From the cell containing the given text, extract its center point as [X, Y] coordinate. 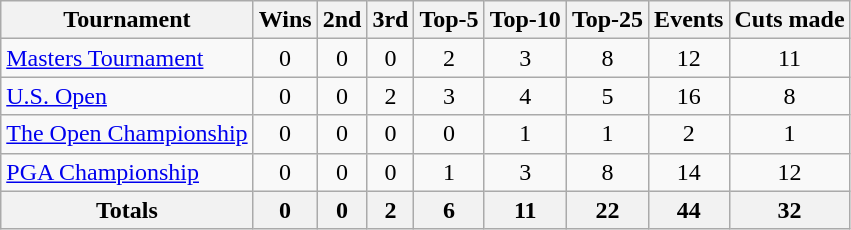
32 [790, 210]
6 [449, 210]
Top-25 [607, 20]
14 [689, 172]
Wins [285, 20]
The Open Championship [127, 134]
Cuts made [790, 20]
U.S. Open [127, 96]
Top-5 [449, 20]
Masters Tournament [127, 58]
Tournament [127, 20]
22 [607, 210]
Top-10 [525, 20]
3rd [390, 20]
16 [689, 96]
PGA Championship [127, 172]
Totals [127, 210]
2nd [342, 20]
44 [689, 210]
4 [525, 96]
5 [607, 96]
Events [689, 20]
